Capture the cell that displays the provided text and extract its (x, y) central coordinate. 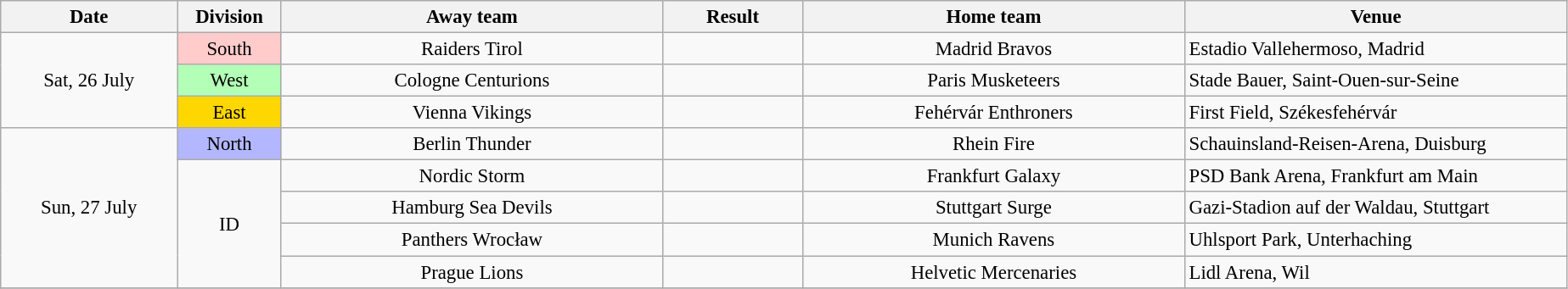
Home team (994, 17)
Date (89, 17)
Hamburg Sea Devils (472, 208)
Rhein Fire (994, 144)
Nordic Storm (472, 176)
Sun, 27 July (89, 208)
West (229, 81)
Vienna Vikings (472, 113)
Helvetic Mercenaries (994, 272)
ID (229, 224)
Frankfurt Galaxy (994, 176)
Estadio Vallehermoso, Madrid (1375, 49)
Madrid Bravos (994, 49)
Prague Lions (472, 272)
Division (229, 17)
Result (732, 17)
Venue (1375, 17)
Away team (472, 17)
First Field, Székesfehérvár (1375, 113)
Berlin Thunder (472, 144)
Stuttgart Surge (994, 208)
Lidl Arena, Wil (1375, 272)
PSD Bank Arena, Frankfurt am Main (1375, 176)
Stade Bauer, Saint-Ouen-sur-Seine (1375, 81)
Munich Ravens (994, 240)
Paris Musketeers (994, 81)
South (229, 49)
Cologne Centurions (472, 81)
East (229, 113)
Gazi-Stadion auf der Waldau, Stuttgart (1375, 208)
Fehérvár Enthroners (994, 113)
Raiders Tirol (472, 49)
Schauinsland-Reisen-Arena, Duisburg (1375, 144)
Sat, 26 July (89, 81)
North (229, 144)
Panthers Wrocław (472, 240)
Uhlsport Park, Unterhaching (1375, 240)
